Output the (X, Y) coordinate of the center of the cell containing the given text.  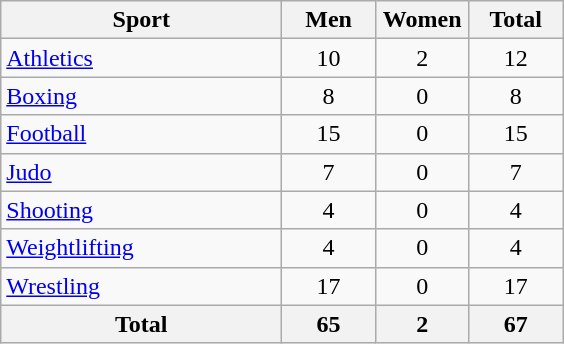
12 (516, 58)
67 (516, 324)
Weightlifting (142, 248)
Judo (142, 172)
10 (329, 58)
Men (329, 20)
Shooting (142, 210)
Women (422, 20)
Athletics (142, 58)
Boxing (142, 96)
65 (329, 324)
Wrestling (142, 286)
Sport (142, 20)
Football (142, 134)
